Pinpoint the cell where the given text exists, returning its [x, y] midpoint coordinate. 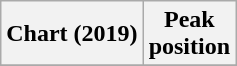
Chart (2019) [72, 34]
Peakposition [189, 34]
